Provide the (x, y) coordinate of the cell's center where the given text is located.  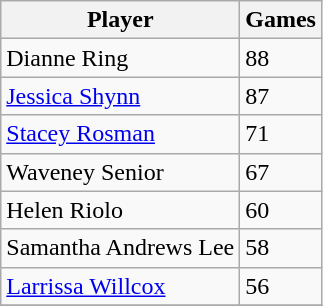
56 (281, 286)
58 (281, 248)
88 (281, 58)
60 (281, 210)
Larrissa Willcox (120, 286)
71 (281, 134)
Helen Riolo (120, 210)
87 (281, 96)
Dianne Ring (120, 58)
Games (281, 20)
Jessica Shynn (120, 96)
Waveney Senior (120, 172)
67 (281, 172)
Player (120, 20)
Stacey Rosman (120, 134)
Samantha Andrews Lee (120, 248)
